Scan for the cell matching the given text and deliver its [X, Y] coordinate at center. 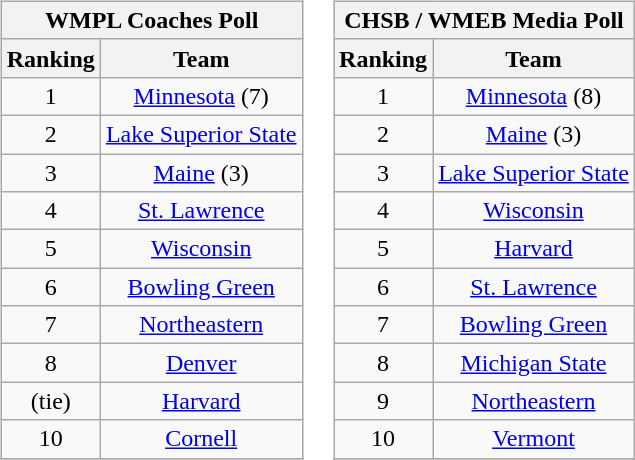
Vermont [534, 439]
Denver [201, 363]
CHSB / WMEB Media Poll [484, 20]
(tie) [50, 401]
Michigan State [534, 363]
Cornell [201, 439]
WMPL Coaches Poll [152, 20]
Minnesota (8) [534, 96]
Minnesota (7) [201, 96]
9 [384, 401]
